Determine the [X, Y] coordinate at the center of the cell enclosing the given text.  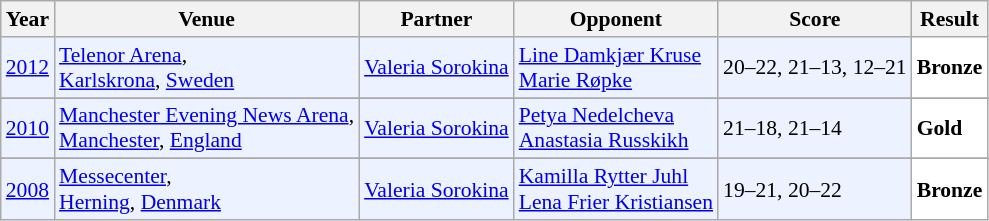
Kamilla Rytter Juhl Lena Frier Kristiansen [616, 190]
Year [28, 19]
Gold [950, 128]
2008 [28, 190]
Manchester Evening News Arena,Manchester, England [206, 128]
2010 [28, 128]
Result [950, 19]
2012 [28, 68]
21–18, 21–14 [815, 128]
Telenor Arena,Karlskrona, Sweden [206, 68]
Partner [436, 19]
Venue [206, 19]
19–21, 20–22 [815, 190]
Score [815, 19]
20–22, 21–13, 12–21 [815, 68]
Line Damkjær Kruse Marie Røpke [616, 68]
Opponent [616, 19]
Messecenter,Herning, Denmark [206, 190]
Petya Nedelcheva Anastasia Russkikh [616, 128]
